Scan for the cell matching the given text and deliver its [X, Y] coordinate at center. 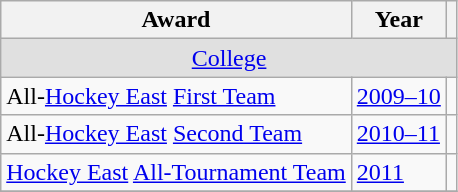
All-Hockey East Second Team [176, 134]
2010–11 [398, 134]
Year [398, 20]
College [230, 58]
2011 [398, 172]
Award [176, 20]
2009–10 [398, 96]
All-Hockey East First Team [176, 96]
Hockey East All-Tournament Team [176, 172]
